Scan for the cell matching the given text and deliver its (x, y) coordinate at center. 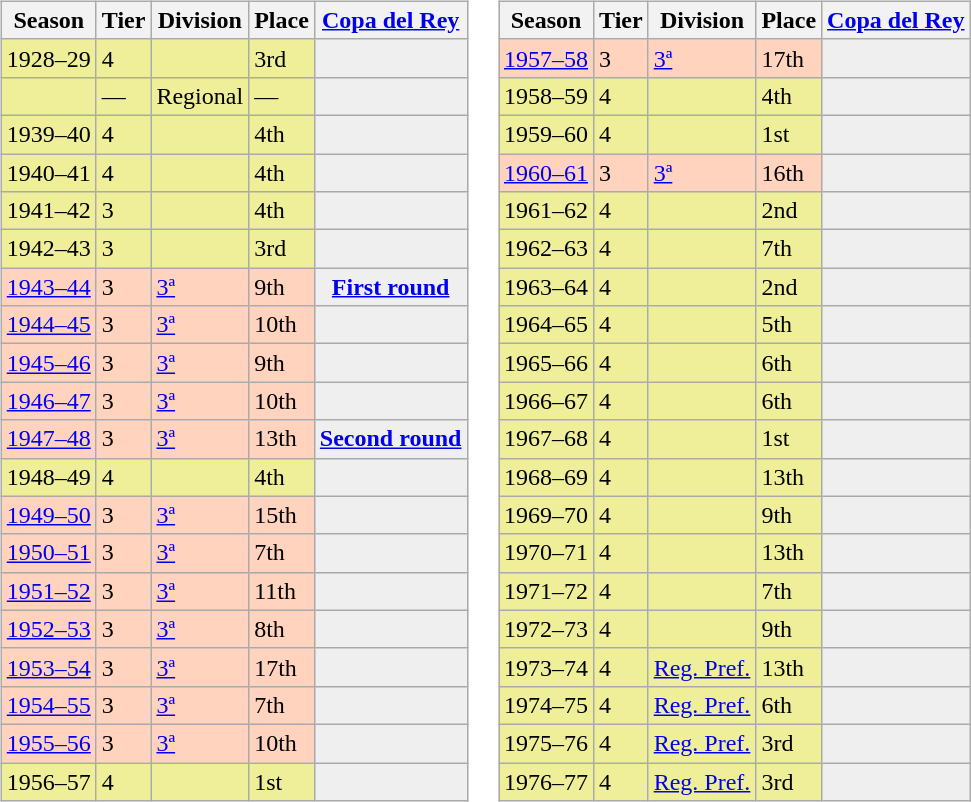
1945–46 (48, 363)
1972–73 (546, 629)
1958–59 (546, 96)
1967–68 (546, 439)
1960–61 (546, 173)
5th (789, 325)
1949–50 (48, 515)
1973–74 (546, 667)
1963–64 (546, 287)
First round (390, 287)
1976–77 (546, 781)
1961–62 (546, 211)
1944–45 (48, 325)
8th (282, 629)
1941–42 (48, 211)
1928–29 (48, 58)
1956–57 (48, 781)
1946–47 (48, 401)
1959–60 (546, 134)
1966–67 (546, 401)
1952–53 (48, 629)
1965–66 (546, 363)
1940–41 (48, 173)
1968–69 (546, 477)
1955–56 (48, 743)
16th (789, 173)
11th (282, 591)
1957–58 (546, 58)
1962–63 (546, 249)
1947–48 (48, 439)
1974–75 (546, 705)
1953–54 (48, 667)
1950–51 (48, 553)
Second round (390, 439)
1970–71 (546, 553)
1948–49 (48, 477)
Regional (200, 96)
15th (282, 515)
1975–76 (546, 743)
1964–65 (546, 325)
1939–40 (48, 134)
1971–72 (546, 591)
1969–70 (546, 515)
1951–52 (48, 591)
1942–43 (48, 249)
1943–44 (48, 287)
1954–55 (48, 705)
